Locate the cell with the specified text and output its (x, y) center coordinate. 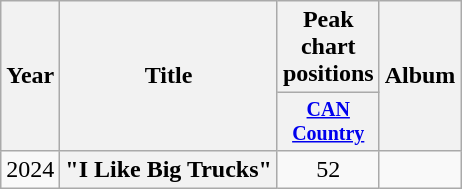
Album (420, 76)
Peak chart positions (328, 47)
Title (169, 76)
2024 (30, 169)
"I Like Big Trucks" (169, 169)
52 (328, 169)
CAN Country (328, 122)
Year (30, 76)
